Pinpoint the cell where the given text exists, returning its (X, Y) midpoint coordinate. 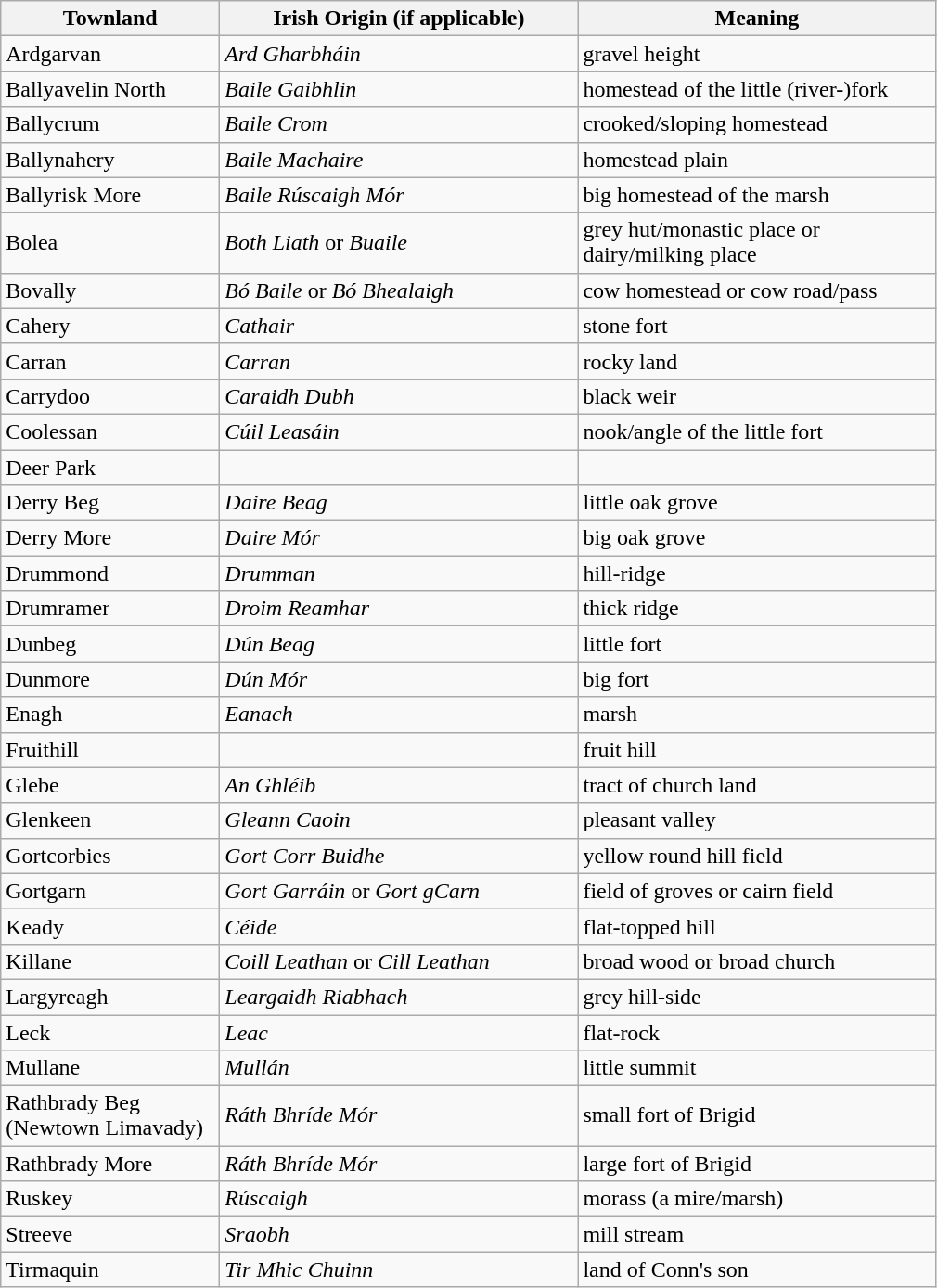
stone fort (757, 326)
Coolessan (110, 431)
Cahery (110, 326)
thick ridge (757, 609)
Daire Mór (399, 538)
Droim Reamhar (399, 609)
Irish Origin (if applicable) (399, 19)
homestead of the little (river-)fork (757, 89)
Fruithill (110, 750)
Largyreagh (110, 997)
Eanach (399, 715)
Mullán (399, 1068)
Leac (399, 1033)
Derry Beg (110, 503)
Ballyrisk More (110, 195)
Gortcorbies (110, 856)
tract of church land (757, 785)
Baile Machaire (399, 160)
Sraobh (399, 1234)
Gleann Caoin (399, 820)
black weir (757, 396)
Deer Park (110, 467)
Glenkeen (110, 820)
Céide (399, 926)
Baile Gaibhlin (399, 89)
flat-topped hill (757, 926)
Ballynahery (110, 160)
Streeve (110, 1234)
big fort (757, 679)
Gort Corr Buidhe (399, 856)
Cúil Leasáin (399, 431)
Glebe (110, 785)
morass (a mire/marsh) (757, 1199)
pleasant valley (757, 820)
Gortgarn (110, 891)
broad wood or broad church (757, 961)
land of Conn's son (757, 1269)
little summit (757, 1068)
fruit hill (757, 750)
Caraidh Dubh (399, 396)
mill stream (757, 1234)
Dún Beag (399, 644)
Drumramer (110, 609)
An Ghléib (399, 785)
grey hut/monastic place or dairy/milking place (757, 243)
cow homestead or cow road/pass (757, 290)
Bovally (110, 290)
Cathair (399, 326)
homestead plain (757, 160)
grey hill-side (757, 997)
Leck (110, 1033)
nook/angle of the little fort (757, 431)
Mullane (110, 1068)
Bolea (110, 243)
Carrydoo (110, 396)
Derry More (110, 538)
Ard Gharbháin (399, 54)
Rúscaigh (399, 1199)
little oak grove (757, 503)
crooked/sloping homestead (757, 124)
Drummond (110, 573)
Dún Mór (399, 679)
small fort of Brigid (757, 1115)
Tir Mhic Chuinn (399, 1269)
field of groves or cairn field (757, 891)
Tirmaquin (110, 1269)
Townland (110, 19)
Ballycrum (110, 124)
Bó Baile or Bó Bhealaigh (399, 290)
large fort of Brigid (757, 1164)
Dunbeg (110, 644)
marsh (757, 715)
flat-rock (757, 1033)
Coill Leathan or Cill Leathan (399, 961)
big homestead of the marsh (757, 195)
gravel height (757, 54)
Both Liath or Buaile (399, 243)
Killane (110, 961)
Keady (110, 926)
Baile Crom (399, 124)
Baile Rúscaigh Mór (399, 195)
Gort Garráin or Gort gCarn (399, 891)
Leargaidh Riabhach (399, 997)
hill-ridge (757, 573)
Daire Beag (399, 503)
Ardgarvan (110, 54)
Rathbrady Beg (Newtown Limavady) (110, 1115)
Ballyavelin North (110, 89)
Drumman (399, 573)
Meaning (757, 19)
little fort (757, 644)
big oak grove (757, 538)
Ruskey (110, 1199)
yellow round hill field (757, 856)
Rathbrady More (110, 1164)
Dunmore (110, 679)
Enagh (110, 715)
rocky land (757, 361)
